Return the [x, y] coordinate for the center point of the cell that contains the specified text.  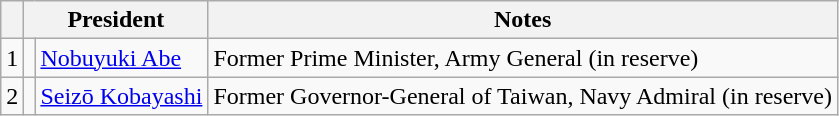
President [116, 20]
2 [12, 96]
Former Governor-General of Taiwan, Navy Admiral (in reserve) [523, 96]
1 [12, 58]
Notes [523, 20]
Nobuyuki Abe [122, 58]
Former Prime Minister, Army General (in reserve) [523, 58]
Seizō Kobayashi [122, 96]
